Detect which cell encompasses the target text, then output its (X, Y) center coordinate. 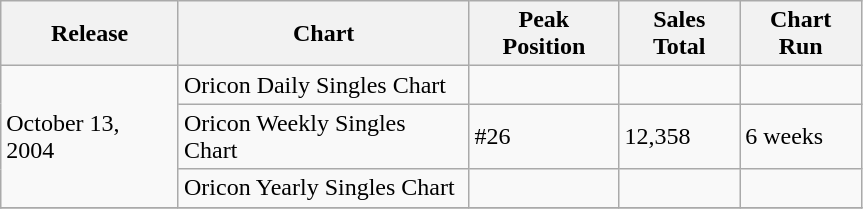
#26 (544, 136)
Release (90, 34)
12,358 (680, 136)
Peak Position (544, 34)
6 weeks (801, 136)
Oricon Daily Singles Chart (323, 85)
October 13, 2004 (90, 136)
Oricon Yearly Singles Chart (323, 188)
Sales Total (680, 34)
Chart (323, 34)
Chart Run (801, 34)
Oricon Weekly Singles Chart (323, 136)
